Locate the cell with the specified text and output its (X, Y) center coordinate. 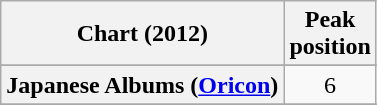
Chart (2012) (142, 34)
Peakposition (330, 34)
6 (330, 85)
Japanese Albums (Oricon) (142, 85)
